Provide the (X, Y) coordinate of the cell's center where the given text is located.  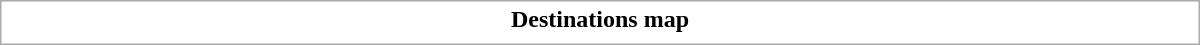
Destinations map (600, 19)
